Return (X, Y) of the center of cell containing provided text 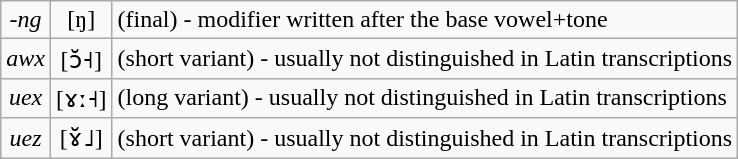
uez (26, 138)
(final) - modifier written after the base vowel+tone (425, 20)
-ng (26, 20)
[ɤ̆˩] (81, 138)
uex (26, 98)
[ŋ] (81, 20)
awx (26, 59)
[ɤː˧] (81, 98)
(long variant) - usually not distinguished in Latin transcriptions (425, 98)
[ɔ̆˧] (81, 59)
